Identify which cell holds the provided text, then report its (x, y) central coordinate. 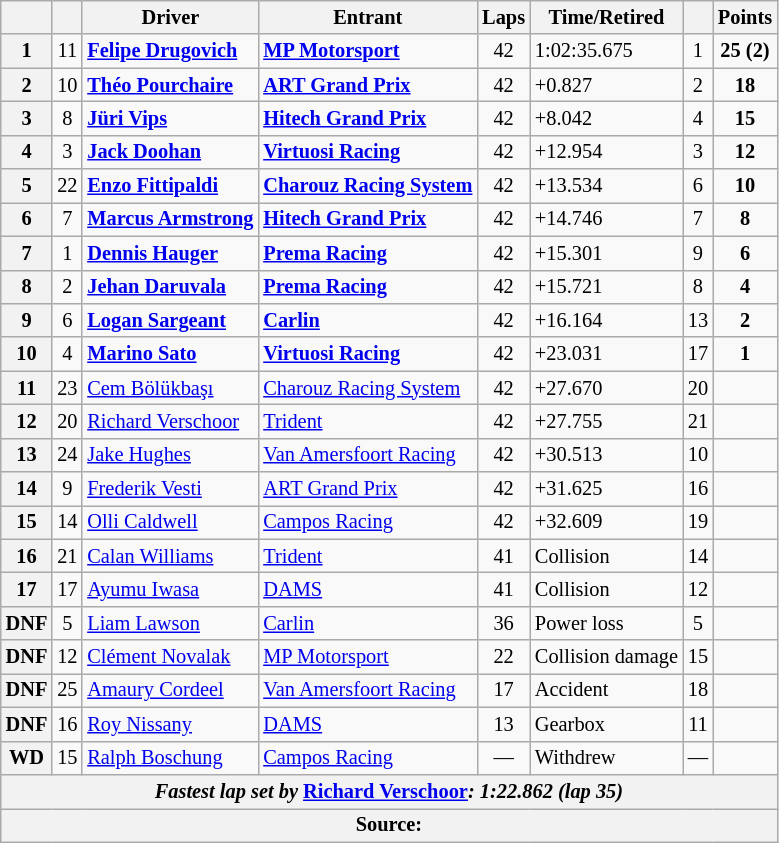
+32.609 (606, 522)
+0.827 (606, 85)
23 (67, 388)
Ralph Boschung (170, 758)
Clément Novalak (170, 657)
+15.721 (606, 287)
Jack Doohan (170, 152)
Points (745, 17)
Enzo Fittipaldi (170, 186)
24 (67, 455)
Withdrew (606, 758)
Amaury Cordeel (170, 690)
Time/Retired (606, 17)
Dennis Hauger (170, 253)
36 (504, 623)
Collision damage (606, 657)
WD (27, 758)
Calan Williams (170, 556)
+8.042 (606, 118)
1:02:35.675 (606, 51)
Driver (170, 17)
Jake Hughes (170, 455)
Cem Bölükbaşı (170, 388)
Laps (504, 17)
Liam Lawson (170, 623)
Olli Caldwell (170, 522)
+13.534 (606, 186)
+27.670 (606, 388)
+31.625 (606, 489)
Accident (606, 690)
+14.746 (606, 219)
Jüri Vips (170, 118)
Entrant (368, 17)
19 (698, 522)
Fastest lap set by Richard Verschoor: 1:22.862 (lap 35) (389, 791)
Roy Nissany (170, 724)
25 (67, 690)
Gearbox (606, 724)
+27.755 (606, 421)
+16.164 (606, 320)
Marino Sato (170, 354)
Logan Sargeant (170, 320)
Felipe Drugovich (170, 51)
Ayumu Iwasa (170, 589)
+23.031 (606, 354)
25 (2) (745, 51)
Théo Pourchaire (170, 85)
Jehan Daruvala (170, 287)
Power loss (606, 623)
Richard Verschoor (170, 421)
+30.513 (606, 455)
Source: (389, 825)
+12.954 (606, 152)
Marcus Armstrong (170, 219)
Frederik Vesti (170, 489)
+15.301 (606, 253)
